Find where the given text appears and provide that cell's center as [X, Y] coordinate. 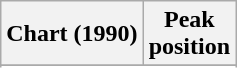
Chart (1990) [72, 34]
Peak position [189, 34]
